Return [x, y] of the center of cell containing provided text 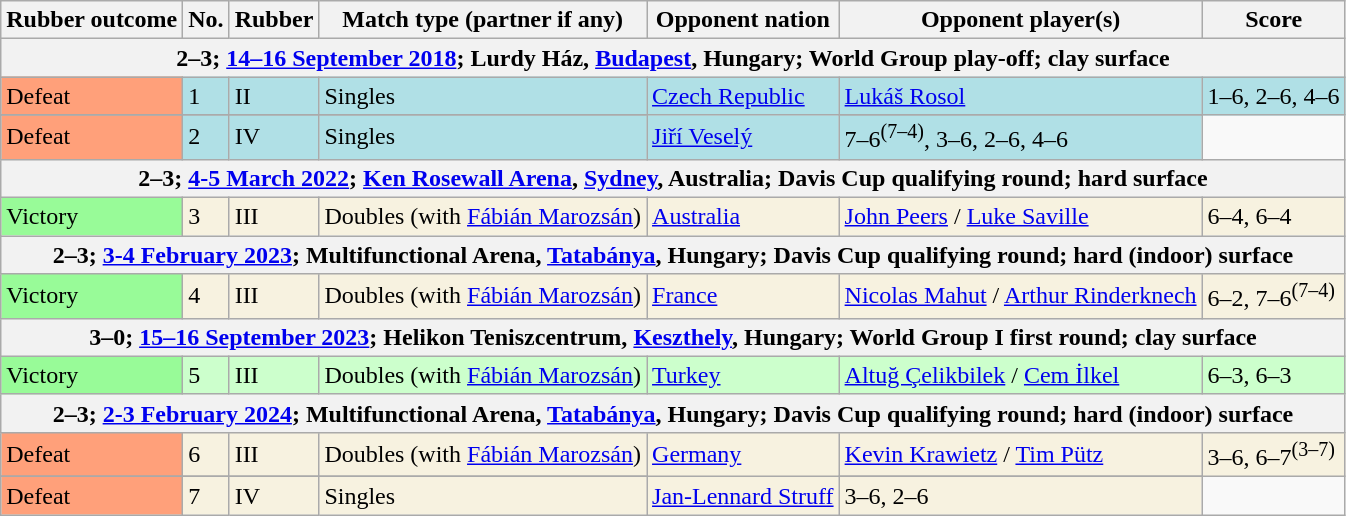
6–2, 7–6(7–4) [1274, 296]
6–3, 6–3 [1274, 375]
1 [206, 96]
7 [206, 496]
3–6, 6–7(3–7) [1274, 454]
4 [206, 296]
5 [206, 375]
Rubber outcome [92, 20]
No. [206, 20]
Opponent nation [744, 20]
Australia [744, 217]
Altuğ Çelikbilek / Cem İlkel [1020, 375]
6–4, 6–4 [1274, 217]
France [744, 296]
Germany [744, 454]
Jiří Veselý [744, 138]
Jan-Lennard Struff [744, 496]
John Peers / Luke Saville [1020, 217]
Lukáš Rosol [1020, 96]
Match type (partner if any) [483, 20]
II [274, 96]
Opponent player(s) [1020, 20]
2 [206, 138]
7–6(7–4), 3–6, 2–6, 4–6 [1020, 138]
1–6, 2–6, 4–6 [1274, 96]
2–3; 3-4 February 2023; Multifunctional Arena, Tatabánya, Hungary; Davis Cup qualifying round; hard (indoor) surface [673, 255]
3–6, 2–6 [1020, 496]
Kevin Krawietz / Tim Pütz [1020, 454]
6 [206, 454]
2–3; 4-5 March 2022; Ken Rosewall Arena, Sydney, Australia; Davis Cup qualifying round; hard surface [673, 178]
2–3; 2-3 February 2024; Multifunctional Arena, Tatabánya, Hungary; Davis Cup qualifying round; hard (indoor) surface [673, 413]
Turkey [744, 375]
Nicolas Mahut / Arthur Rinderknech [1020, 296]
3 [206, 217]
Rubber [274, 20]
Czech Republic [744, 96]
2–3; 14–16 September 2018; Lurdy Ház, Budapest, Hungary; World Group play-off; clay surface [673, 58]
3–0; 15–16 September 2023; Helikon Teniszcentrum, Keszthely, Hungary; World Group I first round; clay surface [673, 337]
Score [1274, 20]
